Locate the cell with the specified text and output its (x, y) center coordinate. 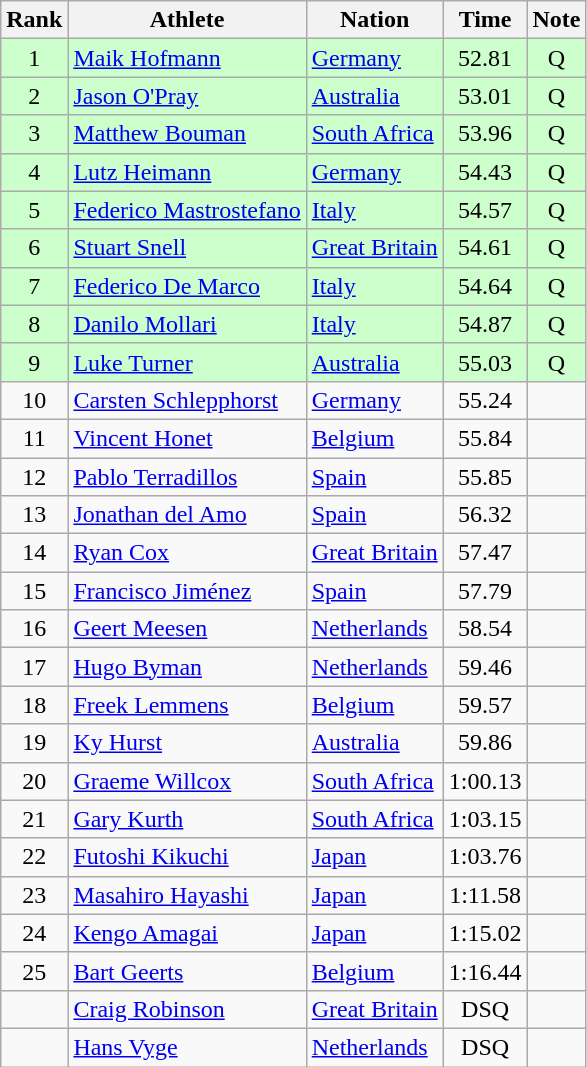
Graeme Willcox (187, 781)
25 (34, 971)
55.84 (485, 438)
56.32 (485, 515)
22 (34, 857)
1:16.44 (485, 971)
13 (34, 515)
57.47 (485, 553)
16 (34, 629)
15 (34, 591)
Carsten Schlepphorst (187, 400)
Francisco Jiménez (187, 591)
5 (34, 210)
Maik Hofmann (187, 58)
54.61 (485, 248)
59.57 (485, 705)
12 (34, 477)
Hans Vyge (187, 1047)
Lutz Heimann (187, 172)
6 (34, 248)
Freek Lemmens (187, 705)
14 (34, 553)
Matthew Bouman (187, 134)
57.79 (485, 591)
59.86 (485, 743)
Vincent Honet (187, 438)
1:11.58 (485, 895)
Jonathan del Amo (187, 515)
Kengo Amagai (187, 933)
52.81 (485, 58)
54.43 (485, 172)
1:03.76 (485, 857)
Note (556, 20)
Time (485, 20)
Ryan Cox (187, 553)
Pablo Terradillos (187, 477)
Jason O'Pray (187, 96)
54.64 (485, 286)
Hugo Byman (187, 667)
Masahiro Hayashi (187, 895)
Nation (374, 20)
1:03.15 (485, 819)
55.24 (485, 400)
21 (34, 819)
11 (34, 438)
Craig Robinson (187, 1009)
9 (34, 362)
54.87 (485, 324)
Gary Kurth (187, 819)
2 (34, 96)
Luke Turner (187, 362)
54.57 (485, 210)
19 (34, 743)
53.01 (485, 96)
Geert Meesen (187, 629)
Athlete (187, 20)
Stuart Snell (187, 248)
8 (34, 324)
Bart Geerts (187, 971)
53.96 (485, 134)
58.54 (485, 629)
Rank (34, 20)
4 (34, 172)
Danilo Mollari (187, 324)
1:00.13 (485, 781)
59.46 (485, 667)
1:15.02 (485, 933)
Federico Mastrostefano (187, 210)
Futoshi Kikuchi (187, 857)
10 (34, 400)
1 (34, 58)
24 (34, 933)
7 (34, 286)
17 (34, 667)
55.03 (485, 362)
20 (34, 781)
3 (34, 134)
23 (34, 895)
55.85 (485, 477)
Federico De Marco (187, 286)
Ky Hurst (187, 743)
18 (34, 705)
